For the text-containing cell, return its midpoint in (x, y) coordinate format. 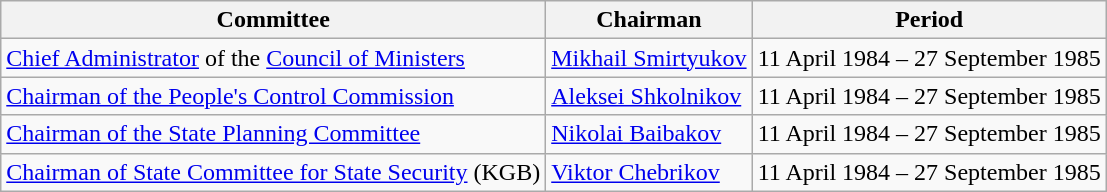
Chairman of State Committee for State Security (KGB) (274, 172)
Chairman of the State Planning Committee (274, 134)
Mikhail Smirtyukov (649, 58)
Viktor Chebrikov (649, 172)
Period (929, 20)
Aleksei Shkolnikov (649, 96)
Nikolai Baibakov (649, 134)
Chairman (649, 20)
Committee (274, 20)
Chief Administrator of the Council of Ministers (274, 58)
Chairman of the People's Control Commission (274, 96)
